Return the (x, y) coordinate for the center point of the cell that contains the specified text.  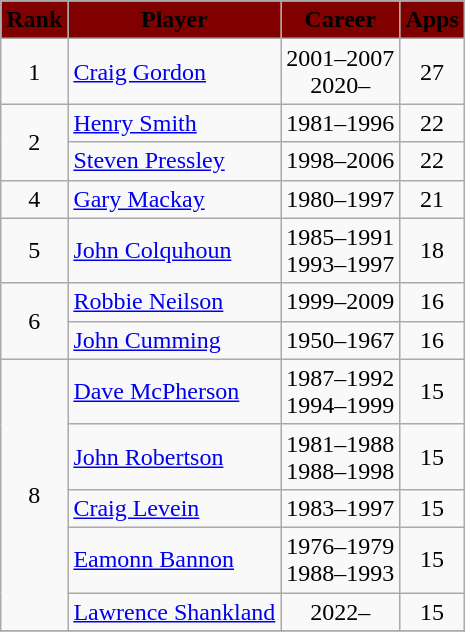
1985–19911993–1997 (340, 250)
1999–2009 (340, 302)
Eamonn Bannon (174, 560)
1987–19921994–1999 (340, 392)
Robbie Neilson (174, 302)
Rank (34, 20)
2 (34, 142)
Apps (432, 20)
John Colquhoun (174, 250)
Lawrence Shankland (174, 611)
1983–1997 (340, 508)
1981–19881988–1998 (340, 456)
John Robertson (174, 456)
Craig Levein (174, 508)
1981–1996 (340, 123)
27 (432, 72)
8 (34, 494)
1980–1997 (340, 199)
1976–19791988–1993 (340, 560)
2001–20072020– (340, 72)
Gary Mackay (174, 199)
1998–2006 (340, 161)
Steven Pressley (174, 161)
Craig Gordon (174, 72)
Dave McPherson (174, 392)
1 (34, 72)
5 (34, 250)
21 (432, 199)
Career (340, 20)
2022– (340, 611)
1950–1967 (340, 340)
18 (432, 250)
Player (174, 20)
Henry Smith (174, 123)
6 (34, 321)
4 (34, 199)
John Cumming (174, 340)
